Detect which cell encompasses the target text, then output its (X, Y) center coordinate. 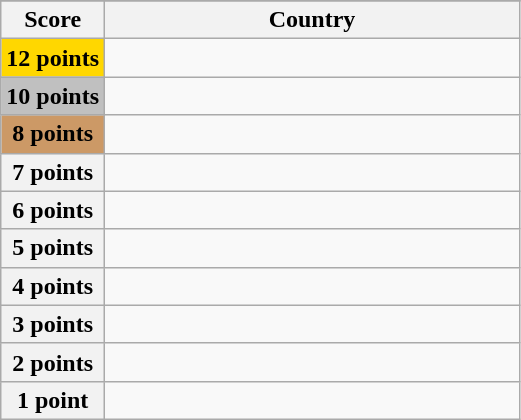
4 points (53, 286)
1 point (53, 400)
5 points (53, 248)
8 points (53, 134)
10 points (53, 96)
3 points (53, 324)
Score (53, 20)
6 points (53, 210)
12 points (53, 58)
7 points (53, 172)
Country (312, 20)
2 points (53, 362)
